Find where the given text appears and provide that cell's center as (X, Y) coordinate. 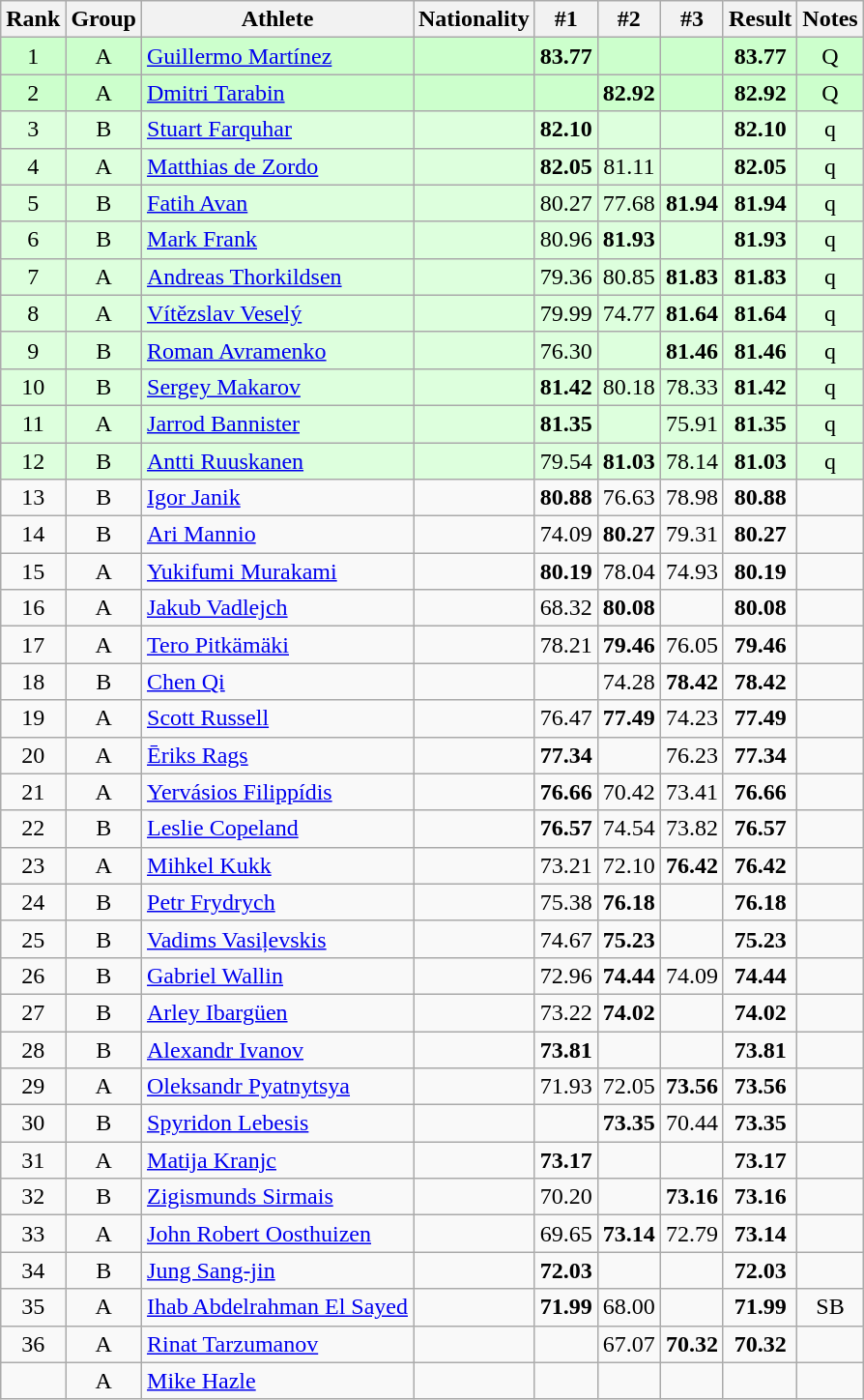
Mihkel Kukk (278, 865)
#3 (692, 19)
3 (33, 130)
78.14 (692, 461)
78.33 (692, 387)
34 (33, 1270)
72.05 (628, 1087)
Vítězslav Veselý (278, 313)
68.00 (628, 1307)
Oleksandr Pyatnytsya (278, 1087)
27 (33, 1012)
Yervásios Filippídis (278, 792)
76.63 (628, 498)
5 (33, 203)
74.54 (628, 829)
71.93 (566, 1087)
78.21 (566, 645)
73.22 (566, 1012)
70.42 (628, 792)
28 (33, 1049)
74.93 (692, 571)
2 (33, 93)
8 (33, 313)
Spyridon Lebesis (278, 1123)
Sergey Makarov (278, 387)
26 (33, 976)
36 (33, 1344)
69.65 (566, 1234)
Matthias de Zordo (278, 166)
76.30 (566, 350)
10 (33, 387)
Tero Pitkämäki (278, 645)
79.54 (566, 461)
17 (33, 645)
9 (33, 350)
73.41 (692, 792)
74.23 (692, 718)
68.32 (566, 608)
29 (33, 1087)
19 (33, 718)
77.68 (628, 203)
Nationality (475, 19)
Alexandr Ivanov (278, 1049)
72.79 (692, 1234)
75.38 (566, 902)
4 (33, 166)
Leslie Copeland (278, 829)
Andreas Thorkildsen (278, 277)
80.18 (628, 387)
74.67 (566, 939)
Fatih Avan (278, 203)
Result (760, 19)
Ari Mannio (278, 535)
32 (33, 1197)
76.05 (692, 645)
23 (33, 865)
Guillermo Martínez (278, 56)
6 (33, 240)
Stuart Farquhar (278, 130)
79.36 (566, 277)
Matija Kranjc (278, 1160)
81.11 (628, 166)
75.91 (692, 423)
Ihab Abdelrahman El Sayed (278, 1307)
John Robert Oosthuizen (278, 1234)
1 (33, 56)
13 (33, 498)
16 (33, 608)
7 (33, 277)
Jung Sang-jin (278, 1270)
74.77 (628, 313)
24 (33, 902)
70.20 (566, 1197)
30 (33, 1123)
11 (33, 423)
22 (33, 829)
Jarrod Bannister (278, 423)
15 (33, 571)
Mike Hazle (278, 1381)
14 (33, 535)
Roman Avramenko (278, 350)
Mark Frank (278, 240)
12 (33, 461)
Zigismunds Sirmais (278, 1197)
18 (33, 682)
Scott Russell (278, 718)
Arley Ibargüen (278, 1012)
79.31 (692, 535)
Petr Frydrych (278, 902)
Group (104, 19)
80.85 (628, 277)
Igor Janik (278, 498)
Athlete (278, 19)
72.96 (566, 976)
78.04 (628, 571)
79.99 (566, 313)
Vadims Vasiļevskis (278, 939)
Dmitri Tarabin (278, 93)
76.23 (692, 755)
20 (33, 755)
73.82 (692, 829)
Antti Ruuskanen (278, 461)
72.10 (628, 865)
Chen Qi (278, 682)
80.96 (566, 240)
76.47 (566, 718)
33 (33, 1234)
#2 (628, 19)
Notes (830, 19)
Gabriel Wallin (278, 976)
Jakub Vadlejch (278, 608)
73.21 (566, 865)
31 (33, 1160)
21 (33, 792)
Rank (33, 19)
74.28 (628, 682)
Rinat Tarzumanov (278, 1344)
78.98 (692, 498)
25 (33, 939)
67.07 (628, 1344)
35 (33, 1307)
SB (830, 1307)
Yukifumi Murakami (278, 571)
Ēriks Rags (278, 755)
70.44 (692, 1123)
#1 (566, 19)
